Capture the cell that displays the provided text and extract its [X, Y] central coordinate. 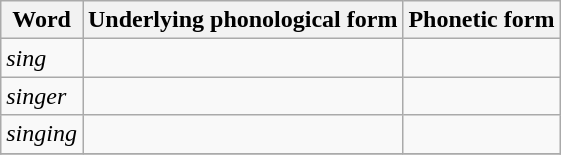
singer [42, 96]
Underlying phonological form [242, 20]
Phonetic form [482, 20]
singing [42, 134]
Word [42, 20]
sing [42, 58]
